For the text-containing cell, return its midpoint in (x, y) coordinate format. 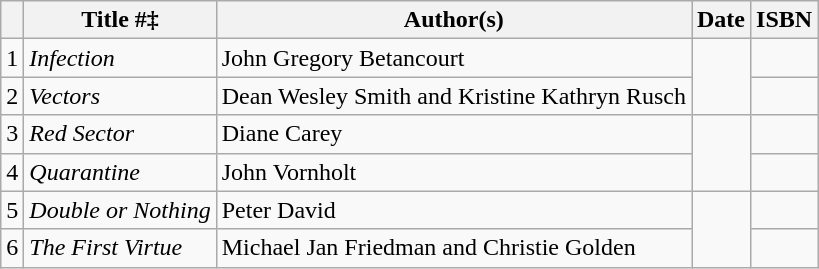
Michael Jan Friedman and Christie Golden (454, 248)
Diane Carey (454, 134)
2 (12, 96)
The First Virtue (120, 248)
Quarantine (120, 172)
1 (12, 58)
Title #‡ (120, 20)
Infection (120, 58)
Dean Wesley Smith and Kristine Kathryn Rusch (454, 96)
ISBN (784, 20)
5 (12, 210)
Double or Nothing (120, 210)
John Gregory Betancourt (454, 58)
Vectors (120, 96)
Author(s) (454, 20)
Date (722, 20)
4 (12, 172)
6 (12, 248)
John Vornholt (454, 172)
Red Sector (120, 134)
3 (12, 134)
Peter David (454, 210)
